Locate the cell with the specified text and output its [X, Y] center coordinate. 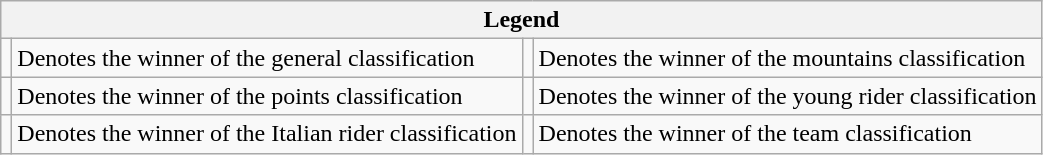
Denotes the winner of the young rider classification [788, 96]
Denotes the winner of the general classification [267, 58]
Denotes the winner of the points classification [267, 96]
Denotes the winner of the mountains classification [788, 58]
Denotes the winner of the team classification [788, 134]
Denotes the winner of the Italian rider classification [267, 134]
Legend [522, 20]
